Search for the cell housing the specified text and yield its (X, Y) center coordinate. 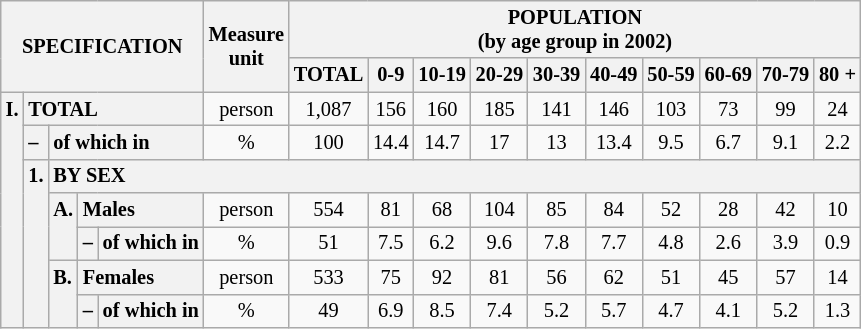
Males (141, 210)
50-59 (670, 75)
80 + (838, 75)
5.7 (614, 311)
13.4 (614, 142)
10 (838, 210)
60-69 (728, 75)
BY SEX (454, 176)
0.9 (838, 243)
8.5 (442, 311)
99 (786, 109)
57 (786, 277)
49 (328, 311)
7.5 (390, 243)
156 (390, 109)
14 (838, 277)
70-79 (786, 75)
A. (62, 226)
6.7 (728, 142)
20-29 (500, 75)
7.7 (614, 243)
14.4 (390, 142)
B. (62, 294)
13 (556, 142)
1.3 (838, 311)
554 (328, 210)
I. (12, 210)
84 (614, 210)
1. (36, 243)
6.2 (442, 243)
30-39 (556, 75)
9.1 (786, 142)
85 (556, 210)
10-19 (442, 75)
6.9 (390, 311)
68 (442, 210)
103 (670, 109)
100 (328, 142)
185 (500, 109)
2.6 (728, 243)
4.8 (670, 243)
14.7 (442, 142)
28 (728, 210)
1,087 (328, 109)
POPULATION (by age group in 2002) (575, 29)
Measure unit (246, 46)
146 (614, 109)
160 (442, 109)
9.6 (500, 243)
0-9 (390, 75)
40-49 (614, 75)
92 (442, 277)
75 (390, 277)
2.2 (838, 142)
56 (556, 277)
4.7 (670, 311)
42 (786, 210)
141 (556, 109)
104 (500, 210)
Females (141, 277)
533 (328, 277)
9.5 (670, 142)
4.1 (728, 311)
3.9 (786, 243)
62 (614, 277)
7.4 (500, 311)
17 (500, 142)
73 (728, 109)
SPECIFICATION (102, 46)
45 (728, 277)
24 (838, 109)
7.8 (556, 243)
52 (670, 210)
